For the text-containing cell, return its midpoint in [x, y] coordinate format. 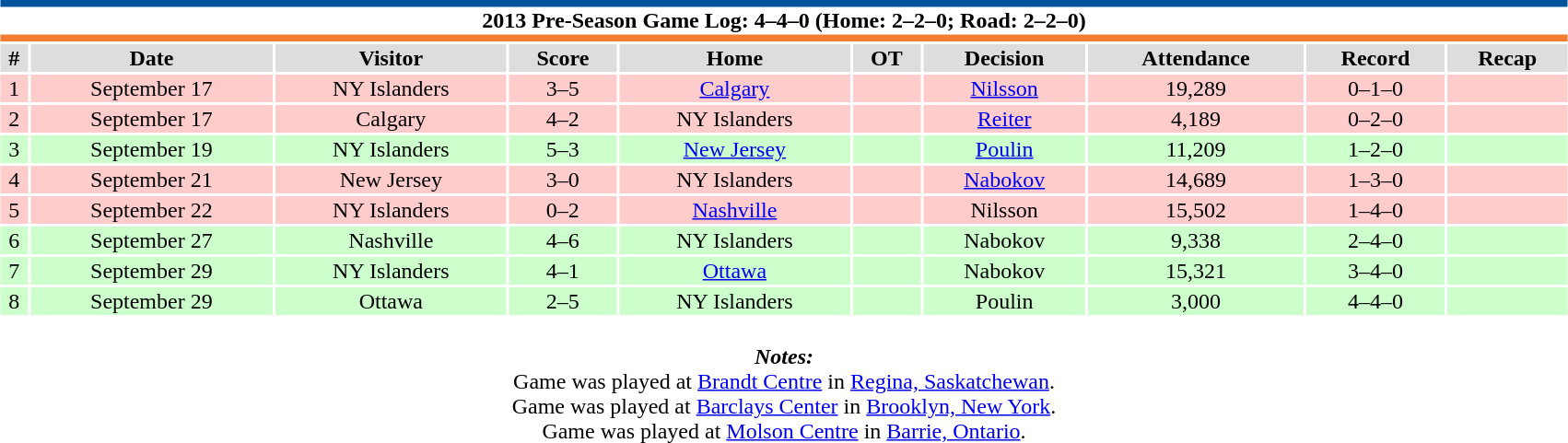
Attendance [1196, 58]
5–3 [563, 149]
0–2 [563, 210]
Date [151, 58]
September 19 [151, 149]
September 22 [151, 210]
OT [886, 58]
3,000 [1196, 301]
1–2–0 [1376, 149]
4–2 [563, 119]
2–5 [563, 301]
0–1–0 [1376, 88]
6 [15, 240]
September 21 [151, 180]
2–4–0 [1376, 240]
4–1 [563, 271]
1–4–0 [1376, 210]
9,338 [1196, 240]
0–2–0 [1376, 119]
19,289 [1196, 88]
4 [15, 180]
1–3–0 [1376, 180]
2 [15, 119]
Recap [1507, 58]
3–4–0 [1376, 271]
15,321 [1196, 271]
8 [15, 301]
5 [15, 210]
15,502 [1196, 210]
Home [735, 58]
7 [15, 271]
4–6 [563, 240]
Decision [1004, 58]
Reiter [1004, 119]
14,689 [1196, 180]
2013 Pre-Season Game Log: 4–4–0 (Home: 2–2–0; Road: 2–2–0) [784, 20]
1 [15, 88]
3–0 [563, 180]
4,189 [1196, 119]
3 [15, 149]
# [15, 58]
4–4–0 [1376, 301]
3–5 [563, 88]
Score [563, 58]
September 27 [151, 240]
11,209 [1196, 149]
Visitor [391, 58]
Record [1376, 58]
